Pinpoint the cell where the given text exists, returning its [X, Y] midpoint coordinate. 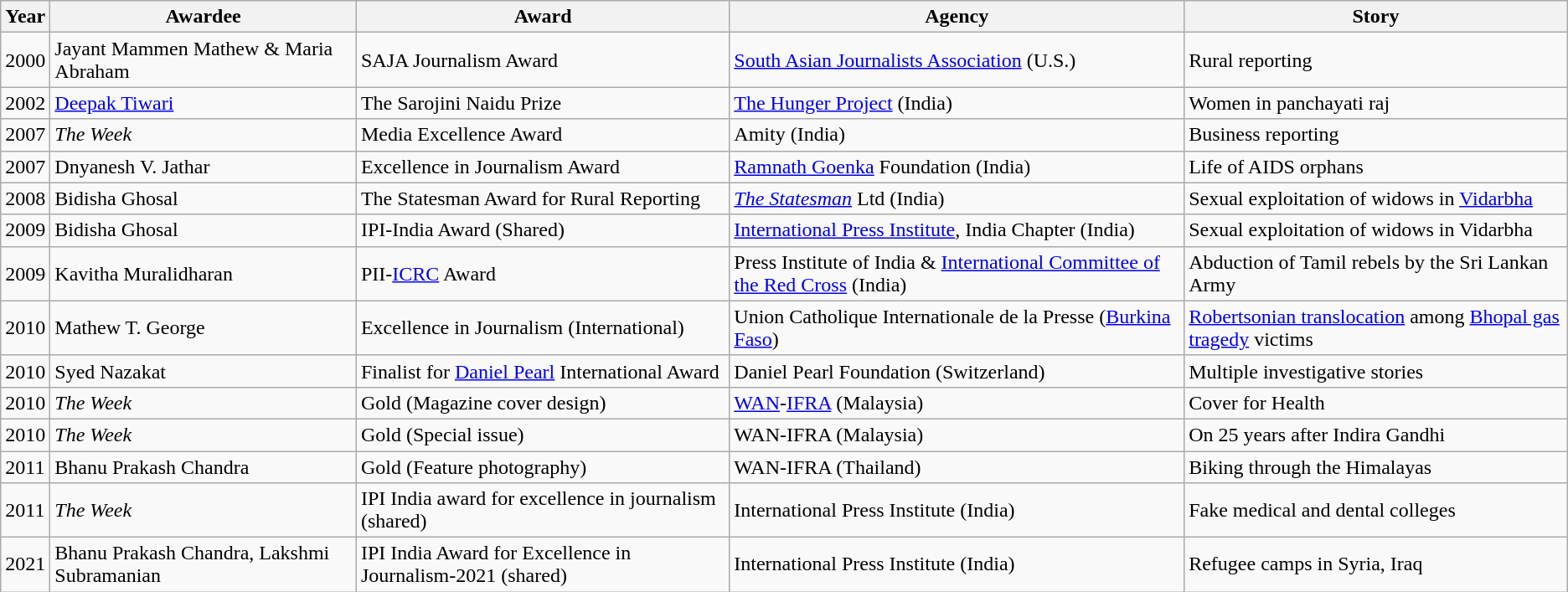
Abduction of Tamil rebels by the Sri Lankan Army [1376, 273]
Finalist for Daniel Pearl International Award [543, 371]
The Statesman Award for Rural Reporting [543, 198]
Deepak Tiwari [204, 103]
Mathew T. George [204, 328]
Press Institute of India & International Committee of the Red Cross (India) [957, 273]
Multiple investigative stories [1376, 371]
Syed Nazakat [204, 371]
Excellence in Journalism Award [543, 167]
2008 [25, 198]
IPI India Award for Excellence in Journalism-2021 (shared) [543, 564]
On 25 years after Indira Gandhi [1376, 435]
Excellence in Journalism (International) [543, 328]
Gold (Magazine cover design) [543, 403]
Ramnath Goenka Foundation (India) [957, 167]
Awardee [204, 17]
PII-ICRC Award [543, 273]
The Statesman Ltd (India) [957, 198]
International Press Institute, India Chapter (India) [957, 230]
Biking through the Himalayas [1376, 466]
Robertsonian translocation among Bhopal gas tragedy victims [1376, 328]
Daniel Pearl Foundation (Switzerland) [957, 371]
2000 [25, 60]
IPI India award for excellence in journalism (shared) [543, 511]
Award [543, 17]
Business reporting [1376, 135]
Gold (Special issue) [543, 435]
Dnyanesh V. Jathar [204, 167]
Women in panchayati raj [1376, 103]
Life of AIDS orphans [1376, 167]
SAJA Journalism Award [543, 60]
Amity (India) [957, 135]
Jayant Mammen Mathew & Maria Abraham [204, 60]
Bhanu Prakash Chandra [204, 466]
The Hunger Project (India) [957, 103]
South Asian Journalists Association (U.S.) [957, 60]
Fake medical and dental colleges [1376, 511]
The Sarojini Naidu Prize [543, 103]
2021 [25, 564]
Media Excellence Award [543, 135]
Story [1376, 17]
Union Catholique Internationale de la Presse (Burkina Faso) [957, 328]
Agency [957, 17]
WAN-IFRA (Thailand) [957, 466]
IPI-India Award (Shared) [543, 230]
Refugee camps in Syria, Iraq [1376, 564]
Gold (Feature photography) [543, 466]
Bhanu Prakash Chandra, Lakshmi Subramanian [204, 564]
Rural reporting [1376, 60]
Year [25, 17]
2002 [25, 103]
Cover for Health [1376, 403]
Kavitha Muralidharan [204, 273]
